Search for the cell housing the specified text and yield its [X, Y] center coordinate. 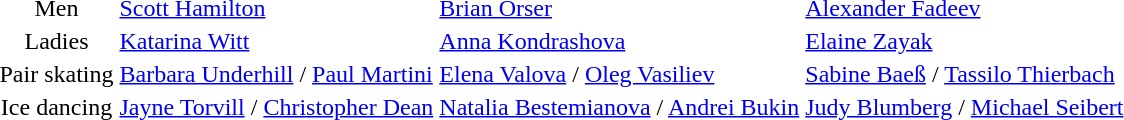
Katarina Witt [276, 41]
Anna Kondrashova [620, 41]
Elena Valova / Oleg Vasiliev [620, 74]
Barbara Underhill / Paul Martini [276, 74]
